Extract the (X, Y) coordinate from the center of the cell holding the provided text.  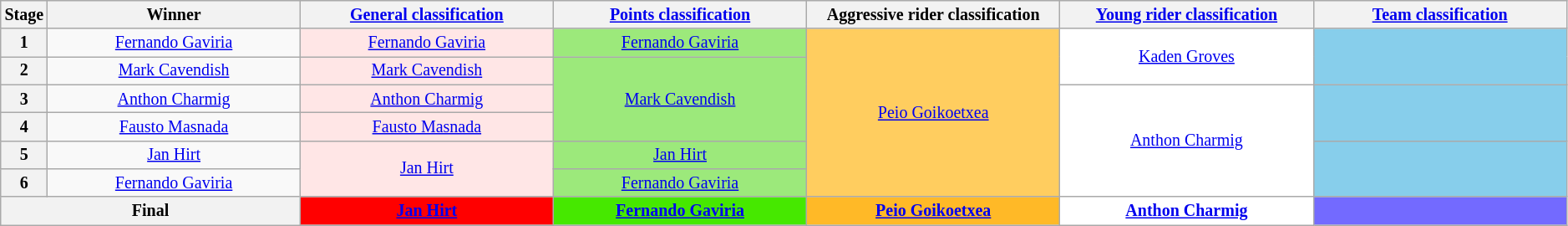
Stage (24, 15)
5 (24, 154)
3 (24, 99)
1 (24, 44)
Aggressive rider classification (934, 15)
4 (24, 127)
General classification (426, 15)
6 (24, 182)
Final (150, 211)
Team classification (1440, 15)
Kaden Groves (1186, 57)
Points classification (680, 15)
Winner (174, 15)
Young rider classification (1186, 15)
2 (24, 70)
